Find where the given text appears and provide that cell's center as [X, Y] coordinate. 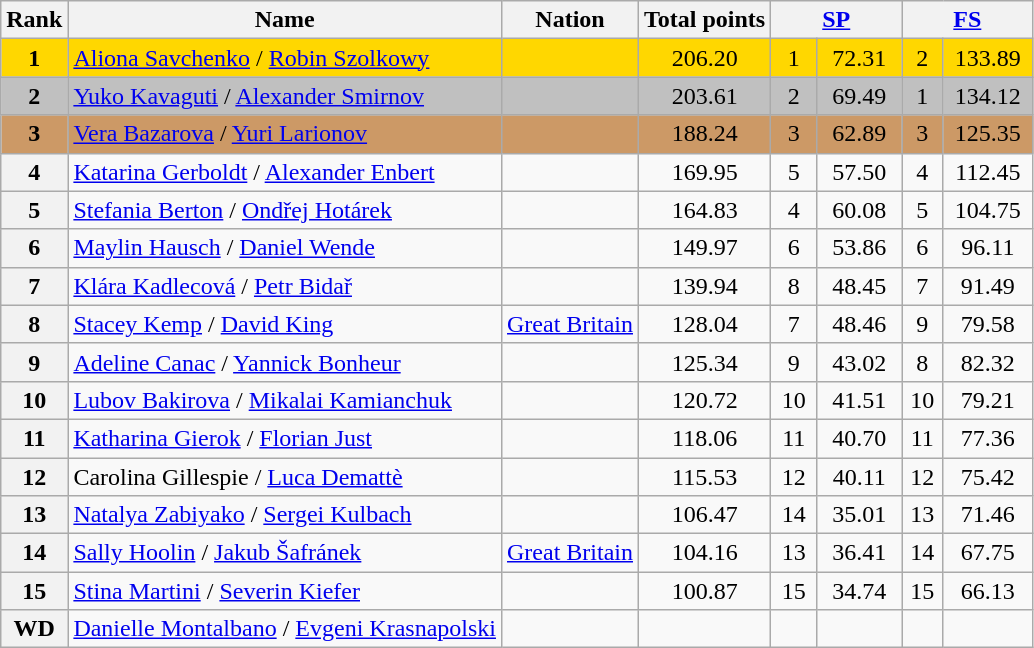
203.61 [705, 96]
96.11 [988, 248]
104.75 [988, 210]
40.70 [860, 438]
Nation [570, 20]
79.21 [988, 400]
Sally Hoolin / Jakub Šafránek [285, 553]
SP [836, 20]
36.41 [860, 553]
48.45 [860, 286]
Katarina Gerboldt / Alexander Enbert [285, 172]
112.45 [988, 172]
71.46 [988, 515]
118.06 [705, 438]
Danielle Montalbano / Evgeni Krasnapolski [285, 629]
133.89 [988, 58]
Vera Bazarova / Yuri Larionov [285, 134]
115.53 [705, 477]
125.35 [988, 134]
60.08 [860, 210]
Stacey Kemp / David King [285, 324]
104.16 [705, 553]
128.04 [705, 324]
48.46 [860, 324]
77.36 [988, 438]
125.34 [705, 362]
169.95 [705, 172]
35.01 [860, 515]
106.47 [705, 515]
43.02 [860, 362]
188.24 [705, 134]
FS [968, 20]
34.74 [860, 591]
62.89 [860, 134]
41.51 [860, 400]
53.86 [860, 248]
134.12 [988, 96]
WD [34, 629]
120.72 [705, 400]
75.42 [988, 477]
72.31 [860, 58]
Rank [34, 20]
Lubov Bakirova / Mikalai Kamianchuk [285, 400]
Aliona Savchenko / Robin Szolkowy [285, 58]
Yuko Kavaguti / Alexander Smirnov [285, 96]
Katharina Gierok / Florian Just [285, 438]
139.94 [705, 286]
149.97 [705, 248]
206.20 [705, 58]
Carolina Gillespie / Luca Demattè [285, 477]
Total points [705, 20]
69.49 [860, 96]
Stefania Berton / Ondřej Hotárek [285, 210]
79.58 [988, 324]
66.13 [988, 591]
67.75 [988, 553]
57.50 [860, 172]
40.11 [860, 477]
Adeline Canac / Yannick Bonheur [285, 362]
Maylin Hausch / Daniel Wende [285, 248]
91.49 [988, 286]
Klára Kadlecová / Petr Bidař [285, 286]
Name [285, 20]
100.87 [705, 591]
82.32 [988, 362]
Stina Martini / Severin Kiefer [285, 591]
164.83 [705, 210]
Natalya Zabiyako / Sergei Kulbach [285, 515]
